Capture the cell that displays the provided text and extract its [X, Y] central coordinate. 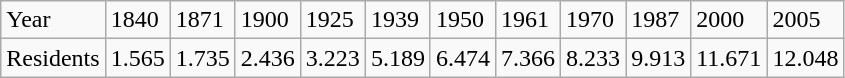
1.735 [202, 58]
1987 [658, 20]
12.048 [806, 58]
1925 [332, 20]
1970 [594, 20]
9.913 [658, 58]
Year [53, 20]
2005 [806, 20]
1939 [398, 20]
2000 [729, 20]
1900 [268, 20]
7.366 [528, 58]
5.189 [398, 58]
11.671 [729, 58]
2.436 [268, 58]
1871 [202, 20]
1.565 [138, 58]
Residents [53, 58]
1961 [528, 20]
6.474 [462, 58]
1950 [462, 20]
8.233 [594, 58]
3.223 [332, 58]
1840 [138, 20]
